Extract the (x, y) coordinate from the center of the cell holding the provided text.  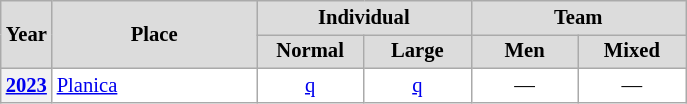
2023 (26, 85)
Place (154, 34)
Men (524, 51)
Planica (154, 85)
Individual (363, 17)
Normal (310, 51)
Year (26, 34)
Team (578, 17)
Large (418, 51)
Mixed (632, 51)
